Extract the [x, y] coordinate from the center of the cell holding the provided text.  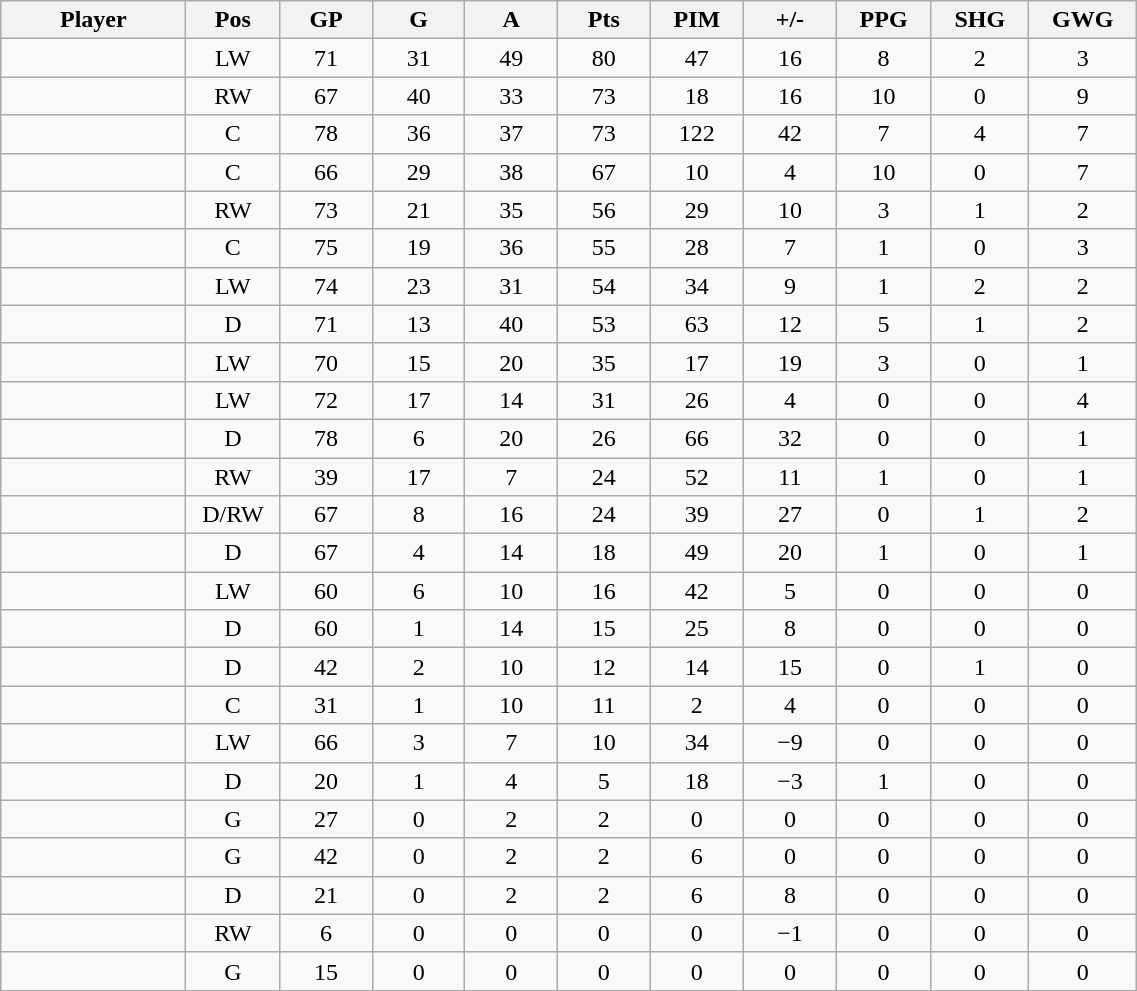
Pos [233, 20]
70 [326, 362]
37 [512, 134]
A [512, 20]
GP [326, 20]
53 [604, 324]
72 [326, 400]
52 [697, 477]
47 [697, 58]
55 [604, 248]
D/RW [233, 515]
Player [94, 20]
28 [697, 248]
74 [326, 286]
−9 [790, 743]
122 [697, 134]
80 [604, 58]
GWG [1083, 20]
63 [697, 324]
23 [418, 286]
56 [604, 210]
PIM [697, 20]
33 [512, 96]
PPG [884, 20]
38 [512, 172]
−1 [790, 933]
75 [326, 248]
32 [790, 438]
Pts [604, 20]
SHG [980, 20]
54 [604, 286]
+/- [790, 20]
13 [418, 324]
−3 [790, 781]
25 [697, 629]
